From the cell containing the given text, extract its center point as (X, Y) coordinate. 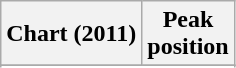
Chart (2011) (72, 34)
Peakposition (188, 34)
